Provide the (x, y) coordinate of the cell's center where the given text is located.  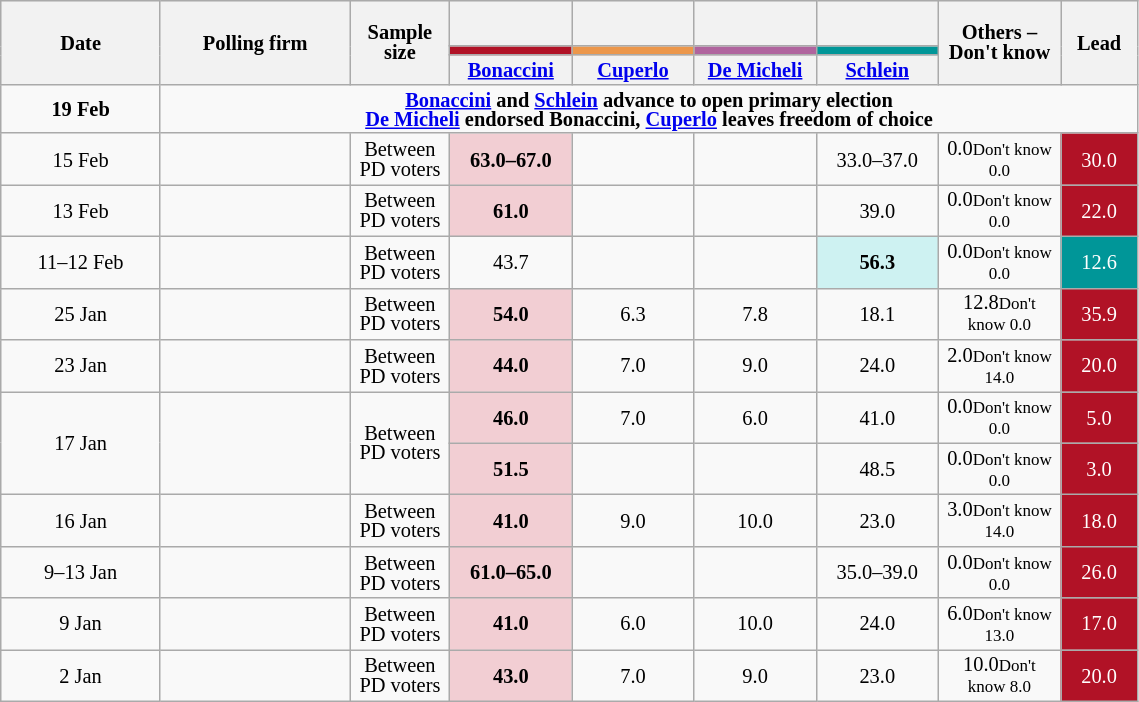
35.0–39.0 (877, 572)
18.0 (1098, 520)
Schlein (877, 70)
17.0 (1098, 624)
39.0 (877, 210)
30.0 (1098, 159)
19 Feb (81, 108)
51.5 (511, 469)
43.7 (511, 262)
Cuperlo (633, 70)
De Micheli (755, 70)
6.3 (633, 314)
9 Jan (81, 624)
Sample size (400, 42)
2 Jan (81, 675)
44.0 (511, 365)
2.0Don't know 14.0 (999, 365)
26.0 (1098, 572)
Lead (1098, 42)
13 Feb (81, 210)
63.0–67.0 (511, 159)
25 Jan (81, 314)
3.0Don't know 14.0 (999, 520)
12.6 (1098, 262)
Bonaccini (511, 70)
18.1 (877, 314)
46.0 (511, 417)
15 Feb (81, 159)
3.0 (1098, 469)
35.9 (1098, 314)
7.8 (755, 314)
56.3 (877, 262)
23 Jan (81, 365)
22.0 (1098, 210)
48.5 (877, 469)
11–12 Feb (81, 262)
6.0Don't know 13.0 (999, 624)
9–13 Jan (81, 572)
61.0–65.0 (511, 572)
16 Jan (81, 520)
54.0 (511, 314)
43.0 (511, 675)
Others – Don't know (999, 42)
33.0–37.0 (877, 159)
61.0 (511, 210)
Date (81, 42)
17 Jan (81, 442)
5.0 (1098, 417)
12.8Don't know 0.0 (999, 314)
10.0Don't know 8.0 (999, 675)
Bonaccini and Schlein advance to open primary electionDe Micheli endorsed Bonaccini, Cuperlo leaves freedom of choice (648, 108)
Polling firm (255, 42)
